For the text-containing cell, return its midpoint in (x, y) coordinate format. 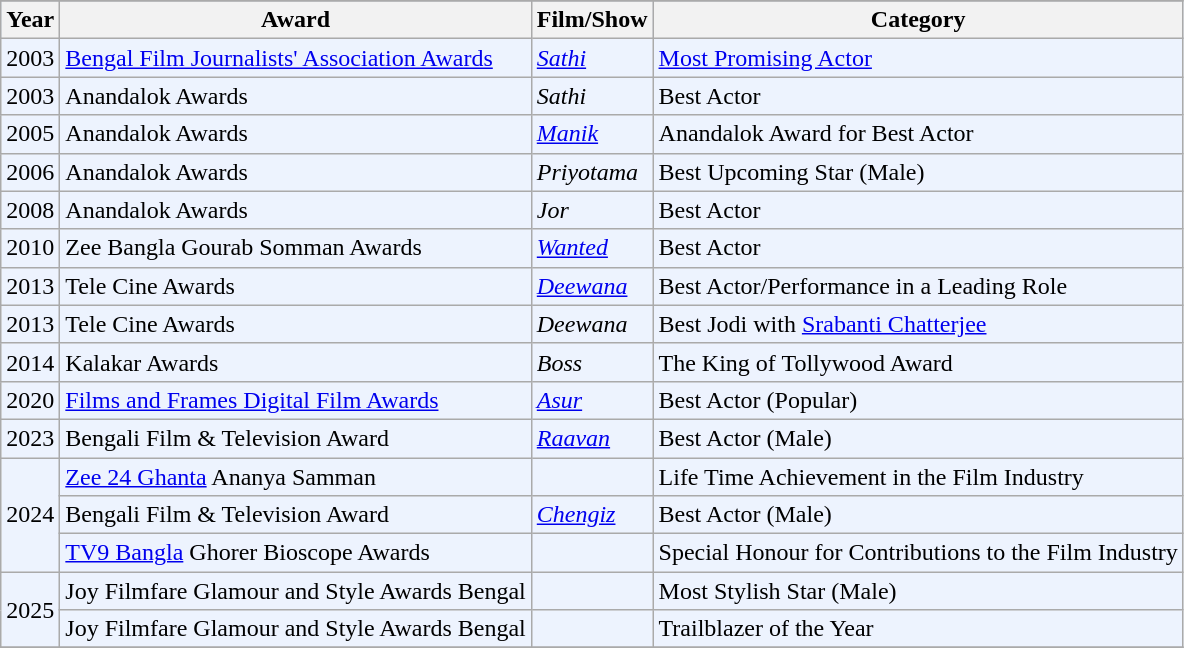
2025 (30, 610)
Boss (592, 362)
Anandalok Award for Best Actor (918, 134)
Films and Frames Digital Film Awards (296, 400)
Manik (592, 134)
Category (918, 20)
Best Actor/Performance in a Leading Role (918, 286)
Zee 24 Ghanta Ananya Samman (296, 477)
Year (30, 20)
Kalakar Awards (296, 362)
Bengal Film Journalists' Association Awards (296, 58)
Most Stylish Star (Male) (918, 591)
Best Upcoming Star (Male) (918, 172)
Life Time Achievement in the Film Industry (918, 477)
Asur (592, 400)
Best Actor (Popular) (918, 400)
2006 (30, 172)
2010 (30, 248)
Film/Show (592, 20)
Special Honour for Contributions to the Film Industry (918, 553)
2005 (30, 134)
Jor (592, 210)
Zee Bangla Gourab Somman Awards (296, 248)
Priyotama (592, 172)
2024 (30, 515)
2008 (30, 210)
TV9 Bangla Ghorer Bioscope Awards (296, 553)
2014 (30, 362)
The King of Tollywood Award (918, 362)
2020 (30, 400)
Most Promising Actor (918, 58)
Award (296, 20)
2023 (30, 438)
Raavan (592, 438)
Wanted (592, 248)
Chengiz (592, 515)
Best Jodi with Srabanti Chatterjee (918, 324)
Trailblazer of the Year (918, 629)
